Locate the cell with the specified text and output its [X, Y] center coordinate. 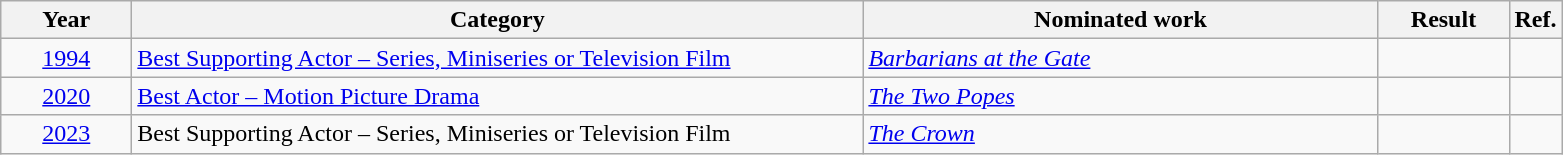
The Crown [1120, 134]
1994 [66, 58]
2023 [66, 134]
Year [66, 20]
The Two Popes [1120, 96]
Category [498, 20]
Barbarians at the Gate [1120, 58]
Ref. [1536, 20]
Result [1444, 20]
Nominated work [1120, 20]
Best Actor – Motion Picture Drama [498, 96]
2020 [66, 96]
